Output the (X, Y) coordinate of the center of the cell containing the given text.  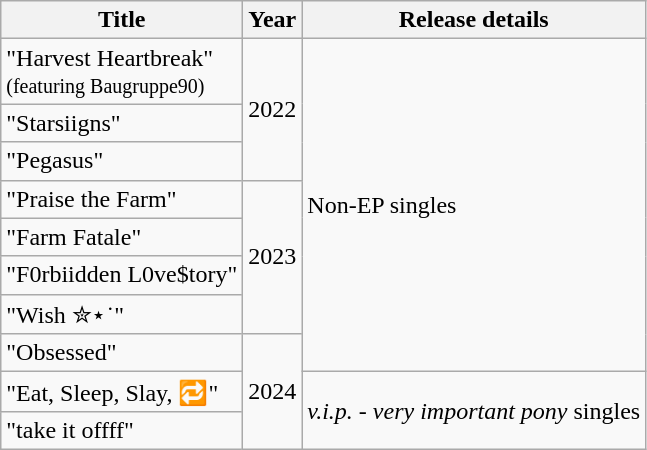
"Praise the Farm" (122, 199)
"take it offff" (122, 430)
v.i.p. - very important pony singles (474, 411)
Year (272, 20)
"F0rbiidden L0ve$tory" (122, 275)
2022 (272, 110)
"Starsiigns" (122, 123)
Non-EP singles (474, 206)
"Farm Fatale" (122, 237)
2023 (272, 257)
Release details (474, 20)
2024 (272, 392)
Title (122, 20)
"Obsessed" (122, 353)
"Eat, Sleep, Slay, 🔁" (122, 392)
"Harvest Heartbreak"(featuring Baugruppe90) (122, 72)
"Wish ✮⋆˙" (122, 314)
"Pegasus" (122, 161)
